Detect which cell encompasses the target text, then output its [x, y] center coordinate. 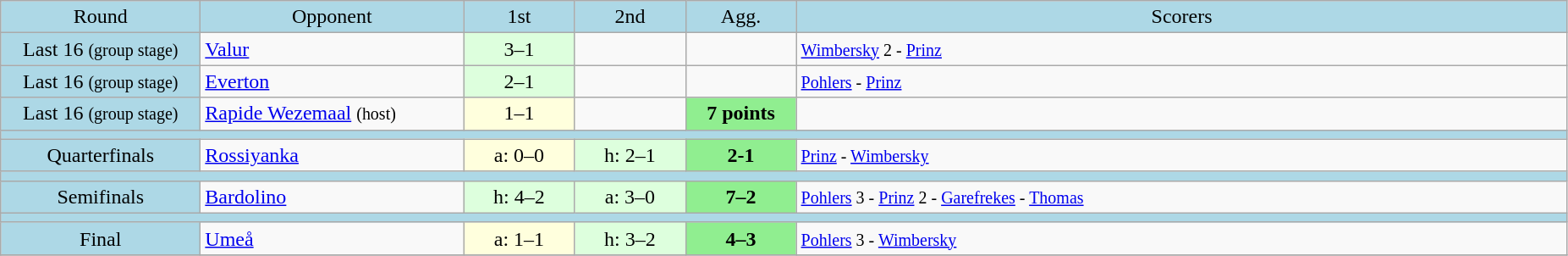
a: 1–1 [520, 238]
a: 3–0 [630, 197]
h: 4–2 [520, 197]
Pohlers - Prinz [1181, 81]
7 points [741, 114]
Round [101, 17]
Valur [332, 49]
2-1 [741, 155]
Semifinals [101, 197]
Quarterfinals [101, 155]
Pohlers 3 - Prinz 2 - Garefrekes - Thomas [1181, 197]
1st [520, 17]
Rapide Wezemaal (host) [332, 114]
Bardolino [332, 197]
Agg. [741, 17]
Umeå [332, 238]
Pohlers 3 - Wimbersky [1181, 238]
Everton [332, 81]
Rossiyanka [332, 155]
3–1 [520, 49]
2–1 [520, 81]
1–1 [520, 114]
7–2 [741, 197]
2nd [630, 17]
h: 2–1 [630, 155]
a: 0–0 [520, 155]
h: 3–2 [630, 238]
4–3 [741, 238]
Final [101, 238]
Opponent [332, 17]
Wimbersky 2 - Prinz [1181, 49]
Scorers [1181, 17]
Prinz - Wimbersky [1181, 155]
